Return the [X, Y] coordinate for the center point of the cell that contains the specified text.  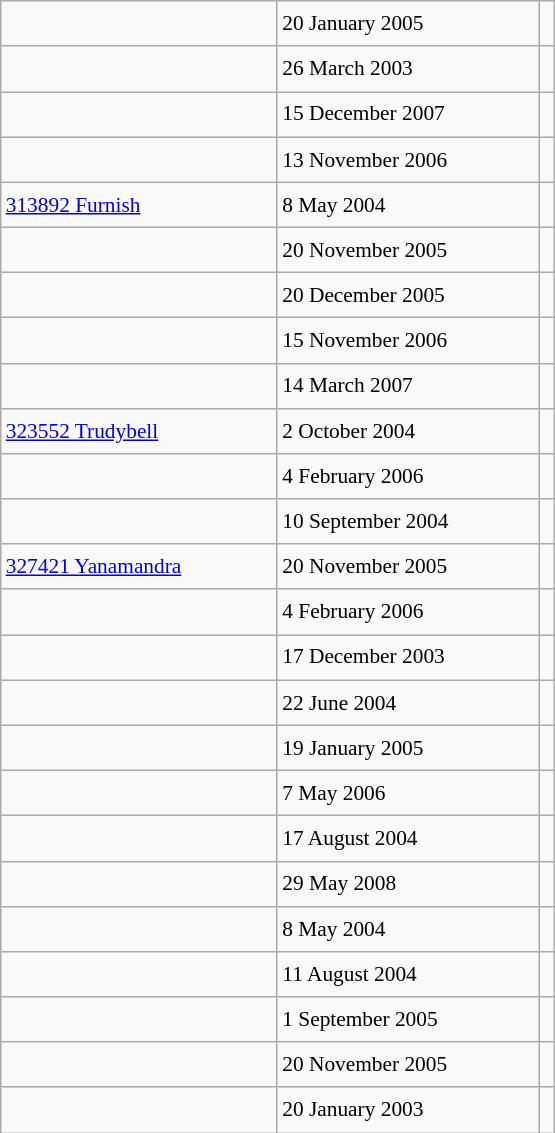
15 December 2007 [408, 114]
7 May 2006 [408, 792]
313892 Furnish [140, 204]
26 March 2003 [408, 68]
13 November 2006 [408, 160]
327421 Yanamandra [140, 566]
17 August 2004 [408, 838]
1 September 2005 [408, 1020]
15 November 2006 [408, 340]
11 August 2004 [408, 974]
10 September 2004 [408, 522]
2 October 2004 [408, 430]
20 January 2003 [408, 1110]
29 May 2008 [408, 884]
14 March 2007 [408, 386]
20 January 2005 [408, 24]
323552 Trudybell [140, 430]
22 June 2004 [408, 702]
17 December 2003 [408, 658]
19 January 2005 [408, 748]
20 December 2005 [408, 296]
